Capture the cell that displays the provided text and extract its [X, Y] central coordinate. 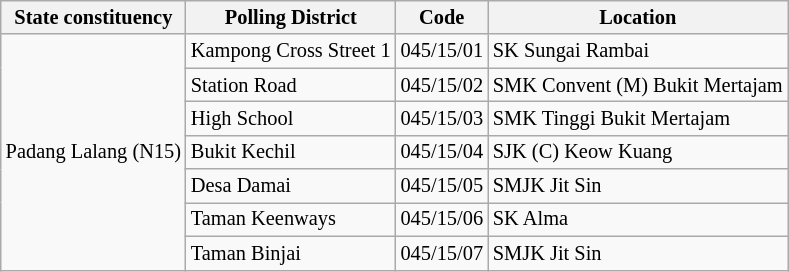
045/15/06 [442, 219]
High School [291, 118]
SK Alma [638, 219]
Desa Damai [291, 186]
045/15/01 [442, 51]
Station Road [291, 85]
045/15/02 [442, 85]
Polling District [291, 17]
Taman Binjai [291, 253]
SK Sungai Rambai [638, 51]
045/15/07 [442, 253]
045/15/04 [442, 152]
Padang Lalang (N15) [94, 152]
045/15/05 [442, 186]
Code [442, 17]
State constituency [94, 17]
Kampong Cross Street 1 [291, 51]
SMK Convent (M) Bukit Mertajam [638, 85]
Taman Keenways [291, 219]
SJK (C) Keow Kuang [638, 152]
SMK Tinggi Bukit Mertajam [638, 118]
Bukit Kechil [291, 152]
045/15/03 [442, 118]
Location [638, 17]
